Output the [x, y] coordinate of the center of the cell containing the given text.  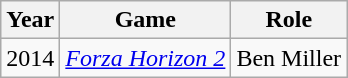
Year [30, 20]
Game [146, 20]
2014 [30, 58]
Forza Horizon 2 [146, 58]
Role [289, 20]
Ben Miller [289, 58]
